Locate the cell with the specified text and output its [X, Y] center coordinate. 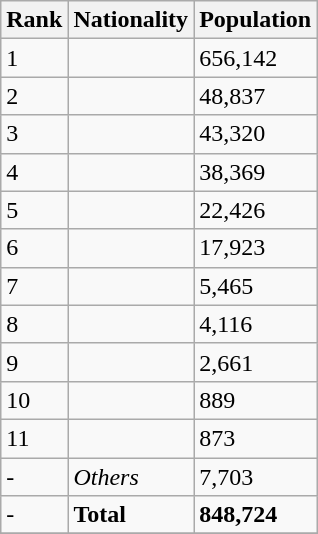
656,142 [256, 58]
38,369 [256, 172]
48,837 [256, 96]
3 [34, 134]
4,116 [256, 324]
5 [34, 210]
8 [34, 324]
7 [34, 286]
1 [34, 58]
9 [34, 362]
2 [34, 96]
6 [34, 248]
889 [256, 400]
Nationality [131, 20]
43,320 [256, 134]
873 [256, 438]
11 [34, 438]
17,923 [256, 248]
Rank [34, 20]
22,426 [256, 210]
5,465 [256, 286]
Total [131, 515]
Others [131, 477]
7,703 [256, 477]
2,661 [256, 362]
848,724 [256, 515]
Population [256, 20]
10 [34, 400]
4 [34, 172]
